Find where the given text appears and provide that cell's center as [X, Y] coordinate. 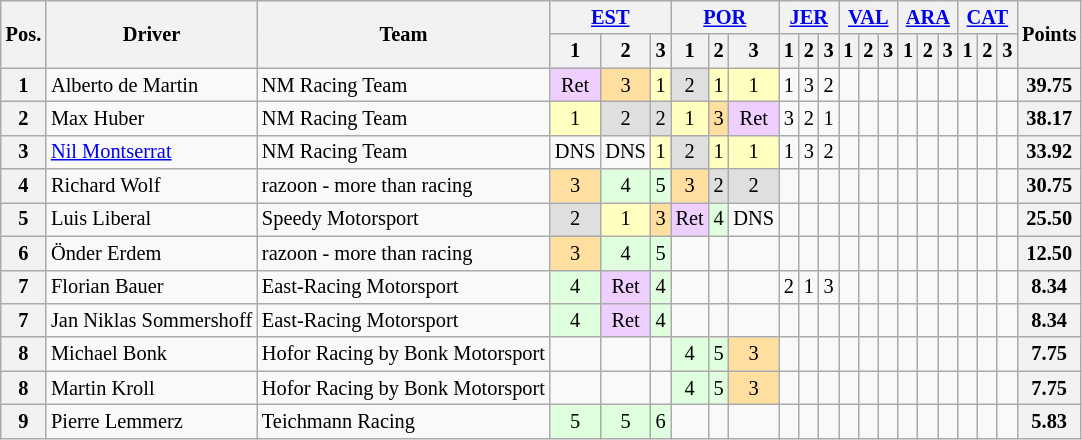
Florian Bauer [152, 287]
Points [1049, 34]
38.17 [1049, 118]
5.83 [1049, 421]
EST [610, 17]
Michael Bonk [152, 354]
POR [725, 17]
CAT [988, 17]
39.75 [1049, 85]
33.92 [1049, 152]
30.75 [1049, 186]
Pierre Lemmerz [152, 421]
Alberto de Martin [152, 85]
Max Huber [152, 118]
Richard Wolf [152, 186]
Speedy Motorsport [404, 219]
Driver [152, 34]
Nil Montserrat [152, 152]
Martin Kroll [152, 388]
Jan Niklas Sommershoff [152, 320]
9 [24, 421]
ARA [928, 17]
Önder Erdem [152, 253]
Luis Liberal [152, 219]
Teichmann Racing [404, 421]
Pos. [24, 34]
VAL [868, 17]
12.50 [1049, 253]
25.50 [1049, 219]
Team [404, 34]
JER [809, 17]
